Pinpoint the cell where the given text exists, returning its [X, Y] midpoint coordinate. 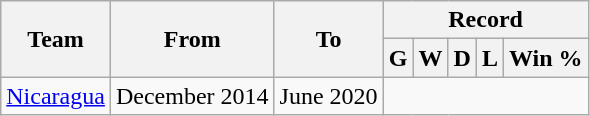
To [328, 39]
G [398, 58]
D [462, 58]
June 2020 [328, 96]
From [192, 39]
L [490, 58]
Nicaragua [56, 96]
Win % [546, 58]
Team [56, 39]
Record [486, 20]
W [430, 58]
December 2014 [192, 96]
